Scan for the cell matching the given text and deliver its [X, Y] coordinate at center. 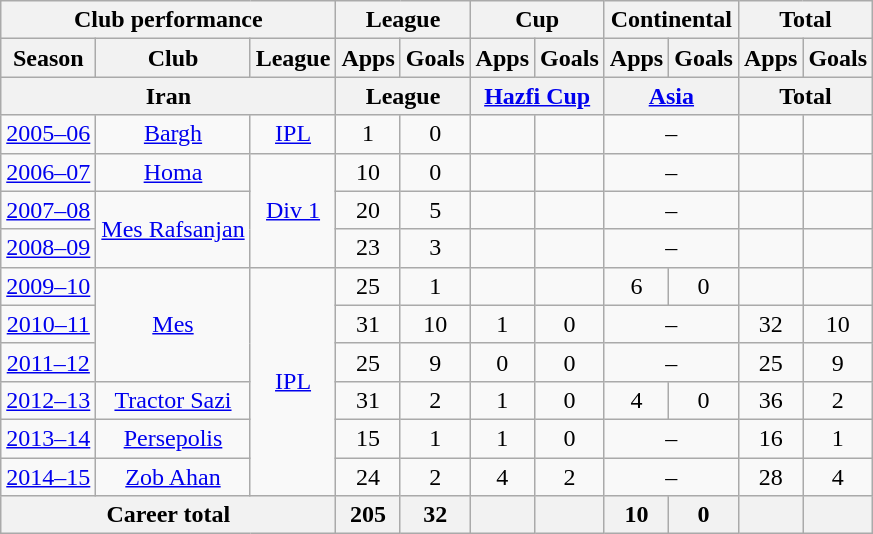
28 [770, 477]
23 [368, 248]
15 [368, 438]
Mes Rafsanjan [173, 229]
16 [770, 438]
2008–09 [48, 248]
Div 1 [293, 210]
Bargh [173, 134]
20 [368, 210]
Iran [168, 96]
2007–08 [48, 210]
Club performance [168, 20]
Hazfi Cup [537, 96]
2006–07 [48, 172]
6 [636, 286]
2014–15 [48, 477]
Homa [173, 172]
2011–12 [48, 362]
2009–10 [48, 286]
Career total [168, 515]
2013–14 [48, 438]
Zob Ahan [173, 477]
2005–06 [48, 134]
24 [368, 477]
Club [173, 58]
Tractor Sazi [173, 400]
2012–13 [48, 400]
5 [435, 210]
36 [770, 400]
Mes [173, 324]
Season [48, 58]
Asia [671, 96]
3 [435, 248]
Cup [537, 20]
2010–11 [48, 324]
205 [368, 515]
Continental [671, 20]
Persepolis [173, 438]
